Detect which cell encompasses the target text, then output its [x, y] center coordinate. 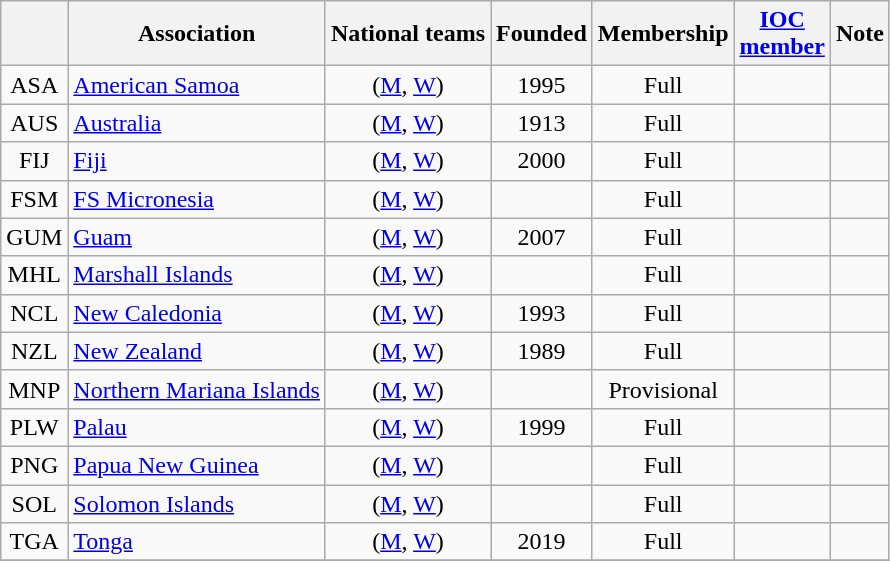
Tonga [197, 542]
GUM [34, 237]
NCL [34, 313]
FSM [34, 199]
1995 [542, 85]
1989 [542, 351]
PNG [34, 465]
AUS [34, 123]
Guam [197, 237]
Marshall Islands [197, 275]
PLW [34, 427]
1913 [542, 123]
1993 [542, 313]
National teams [408, 34]
MHL [34, 275]
Founded [542, 34]
Fiji [197, 161]
Provisional [663, 389]
Membership [663, 34]
Northern Mariana Islands [197, 389]
Papua New Guinea [197, 465]
ASA [34, 85]
1999 [542, 427]
FS Micronesia [197, 199]
Australia [197, 123]
FIJ [34, 161]
American Samoa [197, 85]
Note [860, 34]
New Zealand [197, 351]
TGA [34, 542]
Association [197, 34]
Palau [197, 427]
NZL [34, 351]
MNP [34, 389]
IOC member [782, 34]
2000 [542, 161]
Solomon Islands [197, 503]
2019 [542, 542]
2007 [542, 237]
SOL [34, 503]
New Caledonia [197, 313]
